For the text-containing cell, return its midpoint in (X, Y) coordinate format. 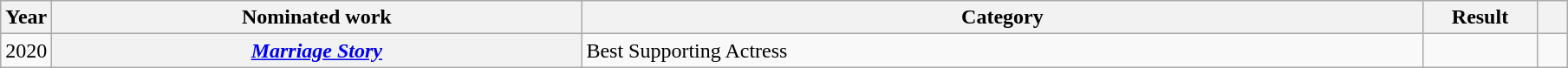
Year (26, 17)
Category (1002, 17)
Marriage Story (317, 51)
Nominated work (317, 17)
Best Supporting Actress (1002, 51)
2020 (26, 51)
Result (1480, 17)
